Scan for the cell matching the given text and deliver its (X, Y) coordinate at center. 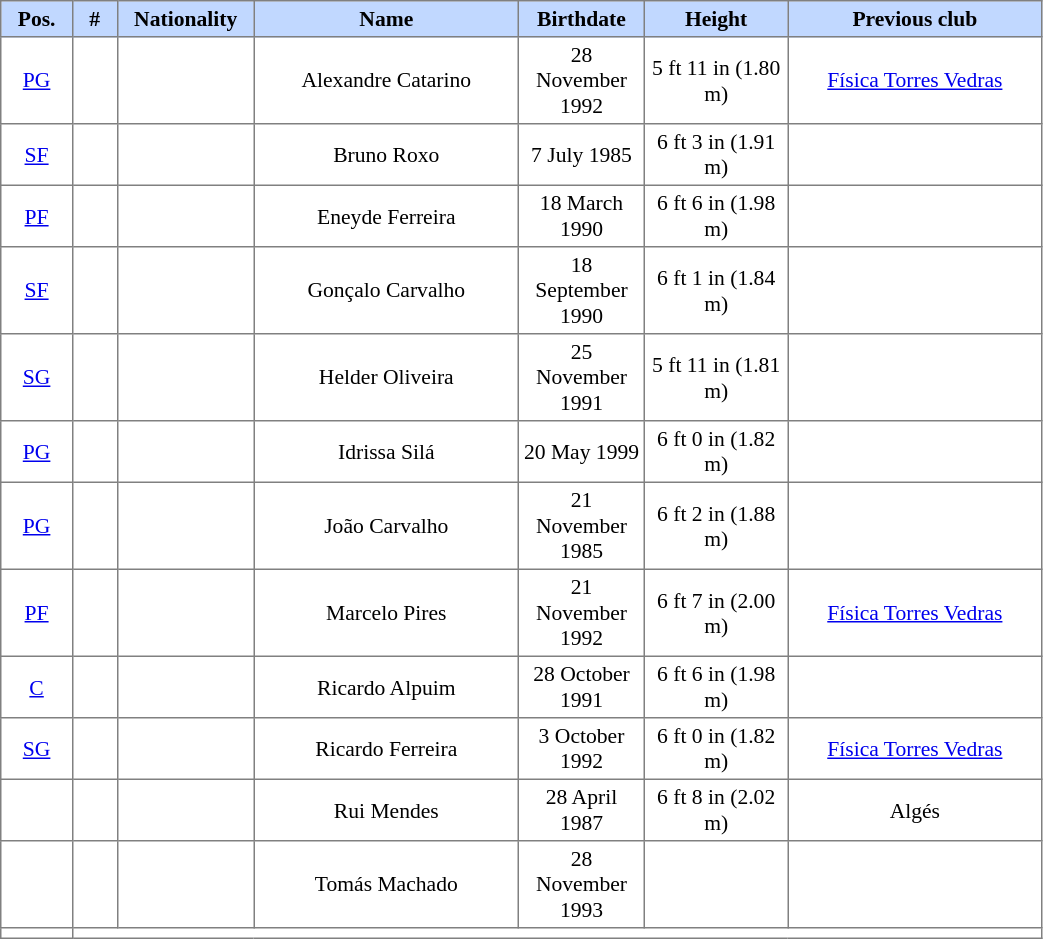
C (37, 687)
28 October 1991 (581, 687)
Rui Mendes (386, 810)
Bruno Roxo (386, 155)
25 November 1991 (581, 378)
20 May 1999 (581, 452)
6 ft 1 in (1.84 m) (716, 290)
Algés (915, 810)
7 July 1985 (581, 155)
3 October 1992 (581, 749)
Ricardo Alpuim (386, 687)
5 ft 11 in (1.81 m) (716, 378)
# (94, 19)
Helder Oliveira (386, 378)
Tomás Machado (386, 884)
Marcelo Pires (386, 612)
Pos. (37, 19)
28 November 1992 (581, 80)
6 ft 2 in (1.88 m) (716, 526)
Name (386, 19)
21 November 1992 (581, 612)
6 ft 3 in (1.91 m) (716, 155)
18 March 1990 (581, 216)
28 April 1987 (581, 810)
5 ft 11 in (1.80 m) (716, 80)
Gonçalo Carvalho (386, 290)
Birthdate (581, 19)
Nationality (186, 19)
6 ft 8 in (2.02 m) (716, 810)
Height (716, 19)
Eneyde Ferreira (386, 216)
João Carvalho (386, 526)
Previous club (915, 19)
18 September 1990 (581, 290)
Ricardo Ferreira (386, 749)
Alexandre Catarino (386, 80)
Idrissa Silá (386, 452)
6 ft 7 in (2.00 m) (716, 612)
28 November 1993 (581, 884)
21 November 1985 (581, 526)
